Scan for the cell matching the given text and deliver its (X, Y) coordinate at center. 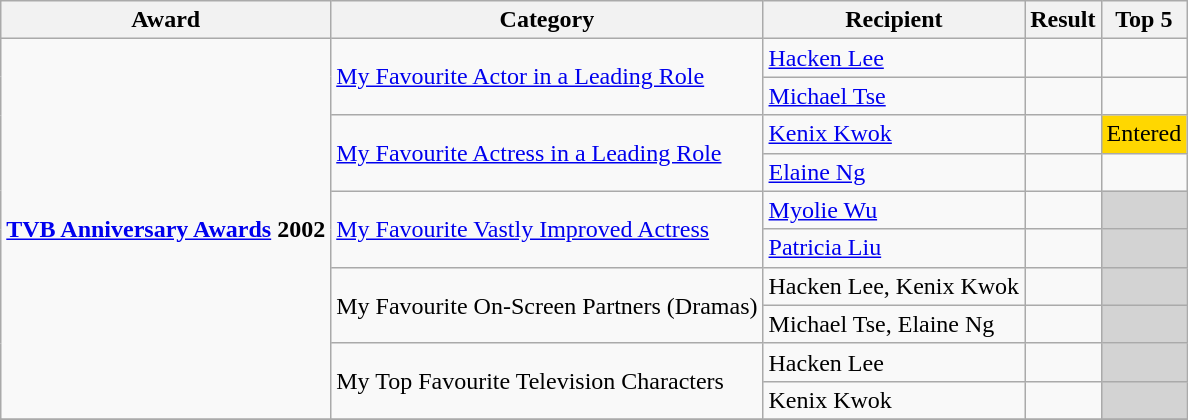
Result (1063, 20)
Award (166, 20)
Category (547, 20)
Michael Tse (894, 96)
My Favourite Vastly Improved Actress (547, 229)
Elaine Ng (894, 172)
My Favourite On-Screen Partners (Dramas) (547, 305)
Patricia Liu (894, 248)
Recipient (894, 20)
TVB Anniversary Awards 2002 (166, 230)
Myolie Wu (894, 210)
My Top Favourite Television Characters (547, 381)
Hacken Lee, Kenix Kwok (894, 286)
My Favourite Actor in a Leading Role (547, 77)
My Favourite Actress in a Leading Role (547, 153)
Top 5 (1144, 20)
Entered (1144, 134)
Michael Tse, Elaine Ng (894, 324)
